For the text-containing cell, return its midpoint in [x, y] coordinate format. 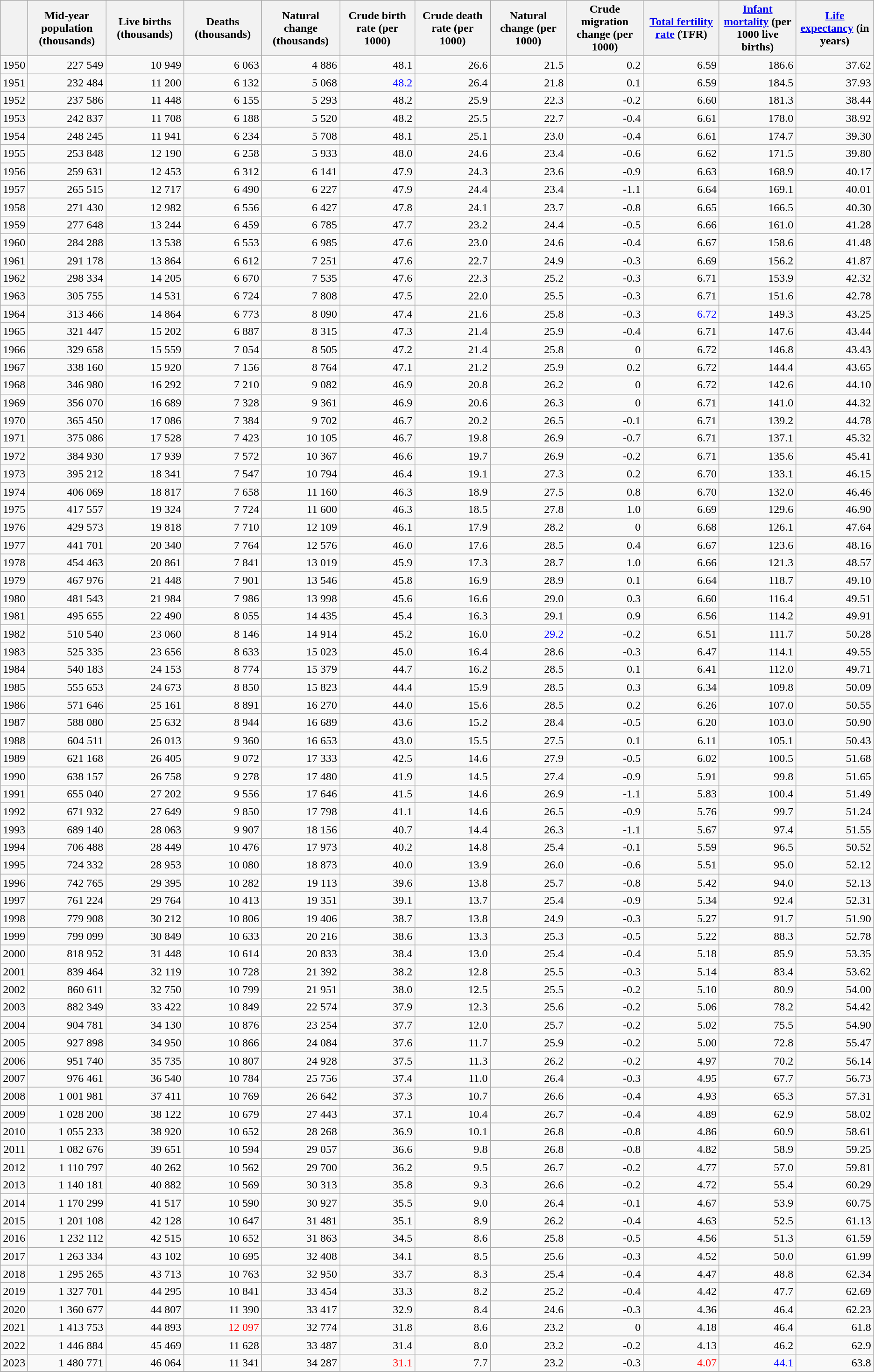
44 807 [145, 1309]
16.0 [453, 634]
32 774 [301, 1327]
15 559 [145, 349]
7 328 [223, 403]
32 408 [301, 1256]
10 590 [223, 1203]
146.8 [757, 349]
1997 [14, 901]
24.1 [453, 207]
2012 [14, 1167]
10 769 [223, 1096]
1998 [14, 918]
44.7 [377, 669]
2010 [14, 1132]
61.8 [835, 1327]
14.8 [453, 847]
1 446 884 [67, 1345]
38.4 [377, 954]
2008 [14, 1096]
14 914 [301, 634]
49.55 [835, 652]
47.4 [377, 314]
85.9 [757, 954]
384 930 [67, 456]
30 212 [145, 918]
40 262 [145, 1167]
13.3 [453, 936]
15.6 [453, 705]
20 861 [145, 563]
50.0 [757, 1256]
42 515 [145, 1238]
15.9 [453, 687]
52.31 [835, 901]
99.7 [757, 811]
135.6 [757, 456]
149.3 [757, 314]
27 649 [145, 811]
16 292 [145, 385]
6 459 [223, 225]
23.7 [529, 207]
7 841 [223, 563]
6 985 [301, 242]
46.15 [835, 474]
38.92 [835, 118]
34 950 [145, 1043]
21.2 [453, 367]
5 068 [301, 83]
7 572 [223, 456]
5.67 [682, 829]
5 520 [301, 118]
45.6 [377, 598]
38.7 [377, 918]
6.65 [682, 207]
184.5 [757, 83]
58.9 [757, 1150]
1972 [14, 456]
9.0 [453, 1203]
951 740 [67, 1060]
365 450 [67, 420]
1954 [14, 136]
11 628 [223, 1345]
31.1 [377, 1363]
29 395 [145, 883]
46.2 [757, 1345]
1987 [14, 723]
43.65 [835, 367]
132.0 [757, 491]
83.4 [757, 972]
8.0 [453, 1345]
80.9 [757, 989]
19.8 [453, 438]
17 939 [145, 456]
4.93 [682, 1096]
38.2 [377, 972]
12 576 [301, 545]
1967 [14, 367]
40.7 [377, 829]
7 710 [223, 527]
13.7 [453, 901]
7 658 [223, 491]
63.8 [835, 1363]
1 140 181 [67, 1185]
6 188 [223, 118]
271 430 [67, 207]
40.2 [377, 847]
6 773 [223, 314]
540 183 [67, 669]
1961 [14, 260]
11.7 [453, 1043]
55.4 [757, 1185]
43 102 [145, 1256]
7 901 [223, 581]
11 200 [145, 83]
12 717 [145, 189]
19.7 [453, 456]
45.0 [377, 652]
1950 [14, 65]
12 109 [301, 527]
8.2 [453, 1292]
5 293 [301, 100]
1 082 676 [67, 1150]
1975 [14, 509]
1985 [14, 687]
169.1 [757, 189]
4.18 [682, 1327]
2022 [14, 1345]
1951 [14, 83]
1978 [14, 563]
42.5 [377, 758]
4.82 [682, 1150]
11 600 [301, 509]
671 932 [67, 811]
55.47 [835, 1043]
9.8 [453, 1150]
142.6 [757, 385]
0.4 [605, 545]
94.0 [757, 883]
37.9 [377, 1007]
232 484 [67, 83]
45.41 [835, 456]
95.0 [757, 865]
28.4 [529, 723]
46 064 [145, 1363]
17 086 [145, 420]
19 406 [301, 918]
4.86 [682, 1132]
144.4 [757, 367]
5.02 [682, 1025]
Deaths (thousands) [223, 28]
16.6 [453, 598]
6.47 [682, 652]
5.76 [682, 811]
141.0 [757, 403]
53.9 [757, 1203]
253 848 [67, 154]
2002 [14, 989]
313 466 [67, 314]
1992 [14, 811]
42.78 [835, 296]
45.4 [377, 616]
2014 [14, 1203]
54.90 [835, 1025]
2004 [14, 1025]
4.42 [682, 1292]
17.6 [453, 545]
62.23 [835, 1309]
26.0 [529, 865]
1996 [14, 883]
277 648 [67, 225]
1 110 797 [67, 1167]
46.0 [377, 545]
10 949 [145, 65]
10 633 [223, 936]
56.14 [835, 1060]
510 540 [67, 634]
37.6 [377, 1043]
33 422 [145, 1007]
30 927 [301, 1203]
6 063 [223, 65]
40.01 [835, 189]
92.4 [757, 901]
4.67 [682, 1203]
8 764 [301, 367]
43.6 [377, 723]
338 160 [67, 367]
31.4 [377, 1345]
14.4 [453, 829]
35.1 [377, 1221]
6.62 [682, 154]
11 708 [145, 118]
39.6 [377, 883]
174.7 [757, 136]
5.22 [682, 936]
17 973 [301, 847]
1970 [14, 420]
4 886 [301, 65]
34 130 [145, 1025]
20 833 [301, 954]
11 341 [223, 1363]
38.0 [377, 989]
37.3 [377, 1096]
298 334 [67, 278]
882 349 [67, 1007]
1962 [14, 278]
5.10 [682, 989]
53.62 [835, 972]
429 573 [67, 527]
1973 [14, 474]
20 216 [301, 936]
25 161 [145, 705]
48.0 [377, 154]
99.8 [757, 776]
39.30 [835, 136]
37.4 [377, 1078]
9 361 [301, 403]
1 413 753 [67, 1327]
39.80 [835, 154]
6 785 [301, 225]
5.51 [682, 865]
0.9 [605, 616]
8 850 [223, 687]
21.5 [529, 65]
44.10 [835, 385]
47.64 [835, 527]
Crude migration change (per 1000) [605, 28]
17 528 [145, 438]
8.9 [453, 1221]
53.35 [835, 954]
12.0 [453, 1025]
495 655 [67, 616]
58.61 [835, 1132]
17 798 [301, 811]
346 980 [67, 385]
14.5 [453, 776]
103.0 [757, 723]
57.0 [757, 1167]
50.28 [835, 634]
5.91 [682, 776]
18.5 [453, 509]
29 700 [301, 1167]
47.3 [377, 332]
1 201 108 [67, 1221]
38.6 [377, 936]
6.56 [682, 616]
60.29 [835, 1185]
Life expectancy (in years) [835, 28]
2018 [14, 1274]
6 141 [301, 171]
29.0 [529, 598]
4.95 [682, 1078]
38 122 [145, 1114]
1995 [14, 865]
41.48 [835, 242]
10 413 [223, 901]
15.2 [453, 723]
41.5 [377, 794]
10 807 [223, 1060]
23 060 [145, 634]
59.25 [835, 1150]
50.55 [835, 705]
46.1 [377, 527]
156.2 [757, 260]
1 327 701 [67, 1292]
34.5 [377, 1238]
8.4 [453, 1309]
10.1 [453, 1132]
16.3 [453, 616]
8 090 [301, 314]
28.7 [529, 563]
46.46 [835, 491]
121.3 [757, 563]
7 986 [223, 598]
49.51 [835, 598]
6.41 [682, 669]
10 594 [223, 1150]
21 448 [145, 581]
588 080 [67, 723]
9 850 [223, 811]
46.90 [835, 509]
147.6 [757, 332]
23 254 [301, 1025]
31.8 [377, 1327]
166.5 [757, 207]
51.68 [835, 758]
604 511 [67, 740]
11 160 [301, 491]
50.52 [835, 847]
6 612 [223, 260]
44.1 [757, 1363]
2016 [14, 1238]
6.63 [682, 171]
2001 [14, 972]
29.2 [529, 634]
62.69 [835, 1292]
4.36 [682, 1309]
7 251 [301, 260]
976 461 [67, 1078]
6 312 [223, 171]
4.63 [682, 1221]
9 278 [223, 776]
43.25 [835, 314]
35.8 [377, 1185]
27.4 [529, 776]
24.3 [453, 171]
1964 [14, 314]
29 764 [145, 901]
22.0 [453, 296]
1982 [14, 634]
742 765 [67, 883]
1989 [14, 758]
724 332 [67, 865]
Infant mortality (per 1000 live births) [757, 28]
19.1 [453, 474]
860 611 [67, 989]
15 202 [145, 332]
10 806 [223, 918]
6.11 [682, 740]
13 538 [145, 242]
1 170 299 [67, 1203]
2020 [14, 1309]
1958 [14, 207]
43.0 [377, 740]
10 562 [223, 1167]
35.5 [377, 1203]
4.07 [682, 1363]
51.49 [835, 794]
52.12 [835, 865]
22 490 [145, 616]
441 701 [67, 545]
50.90 [835, 723]
28 449 [145, 847]
158.6 [757, 242]
41 517 [145, 1203]
39.1 [377, 901]
49.10 [835, 581]
1 295 265 [67, 1274]
186.6 [757, 65]
47.2 [377, 349]
58.02 [835, 1114]
52.13 [835, 883]
8.5 [453, 1256]
49.71 [835, 669]
2000 [14, 954]
109.8 [757, 687]
0.8 [605, 491]
31 448 [145, 954]
2007 [14, 1078]
12 982 [145, 207]
1969 [14, 403]
30 849 [145, 936]
395 212 [67, 474]
30 313 [301, 1185]
1988 [14, 740]
52.78 [835, 936]
137.1 [757, 438]
181.3 [757, 100]
29.1 [529, 616]
45.2 [377, 634]
123.6 [757, 545]
356 070 [67, 403]
48.57 [835, 563]
32 750 [145, 989]
10 849 [223, 1007]
12.3 [453, 1007]
19 113 [301, 883]
17 333 [301, 758]
8 774 [223, 669]
9 702 [301, 420]
1974 [14, 491]
8 146 [223, 634]
61.13 [835, 1221]
417 557 [67, 509]
19 324 [145, 509]
37.7 [377, 1025]
178.0 [757, 118]
14 205 [145, 278]
47.1 [377, 367]
116.4 [757, 598]
27.9 [529, 758]
1976 [14, 527]
7 156 [223, 367]
37.1 [377, 1114]
5.83 [682, 794]
10 794 [301, 474]
7 547 [223, 474]
38.44 [835, 100]
20.8 [453, 385]
927 898 [67, 1043]
44 295 [145, 1292]
818 952 [67, 954]
1 001 981 [67, 1096]
10 647 [223, 1221]
6 490 [223, 189]
7.7 [453, 1363]
7 054 [223, 349]
Total fertility rate (TFR) [682, 28]
24 084 [301, 1043]
41.87 [835, 260]
28.6 [529, 652]
Mid-year population (thousands) [67, 28]
96.5 [757, 847]
16.2 [453, 669]
51.90 [835, 918]
61.99 [835, 1256]
6 234 [223, 136]
1957 [14, 189]
15 823 [301, 687]
248 245 [67, 136]
2015 [14, 1221]
5.59 [682, 847]
27.3 [529, 474]
46.6 [377, 456]
6.34 [682, 687]
6 132 [223, 83]
21.6 [453, 314]
329 658 [67, 349]
1983 [14, 652]
291 178 [67, 260]
67.7 [757, 1078]
34.1 [377, 1256]
44.4 [377, 687]
10 841 [223, 1292]
2019 [14, 1292]
19 818 [145, 527]
78.2 [757, 1007]
112.0 [757, 669]
171.5 [757, 154]
406 069 [67, 491]
4.77 [682, 1167]
17 646 [301, 794]
10 476 [223, 847]
10.7 [453, 1096]
21 951 [301, 989]
9 360 [223, 740]
265 515 [67, 189]
18.9 [453, 491]
65.3 [757, 1096]
1980 [14, 598]
7 423 [223, 438]
9.3 [453, 1185]
259 631 [67, 171]
25 632 [145, 723]
6.20 [682, 723]
18 873 [301, 865]
24 153 [145, 669]
24 928 [301, 1060]
153.9 [757, 278]
17 480 [301, 776]
168.9 [757, 171]
6.26 [682, 705]
151.6 [757, 296]
10 784 [223, 1078]
37 411 [145, 1096]
10 282 [223, 883]
6 553 [223, 242]
27 443 [301, 1114]
40.0 [377, 865]
6 724 [223, 296]
39 651 [145, 1150]
7 808 [301, 296]
16.9 [453, 581]
13.9 [453, 865]
8 505 [301, 349]
6.68 [682, 527]
114.2 [757, 616]
13 546 [301, 581]
118.7 [757, 581]
33 417 [301, 1309]
9 082 [301, 385]
25.3 [529, 936]
51.24 [835, 811]
10 679 [223, 1114]
621 168 [67, 758]
45.8 [377, 581]
1960 [14, 242]
19 351 [301, 901]
60.75 [835, 1203]
1984 [14, 669]
1979 [14, 581]
40.30 [835, 207]
1986 [14, 705]
56.73 [835, 1078]
11 941 [145, 136]
10 799 [223, 989]
52.5 [757, 1221]
41.1 [377, 811]
14 864 [145, 314]
26 758 [145, 776]
454 463 [67, 563]
904 781 [67, 1025]
1993 [14, 829]
779 908 [67, 918]
50.09 [835, 687]
8 055 [223, 616]
525 335 [67, 652]
10.4 [453, 1114]
11.3 [453, 1060]
29 057 [301, 1150]
6.02 [682, 758]
555 653 [67, 687]
34 287 [301, 1363]
72.8 [757, 1043]
7 764 [223, 545]
11.0 [453, 1078]
41.9 [377, 776]
305 755 [67, 296]
6 258 [223, 154]
242 837 [67, 118]
467 976 [67, 581]
6 556 [223, 207]
21 392 [301, 972]
43.43 [835, 349]
1955 [14, 154]
33 487 [301, 1345]
1991 [14, 794]
4.56 [682, 1238]
227 549 [67, 65]
Crude death rate (per 1000) [453, 28]
9.5 [453, 1167]
2005 [14, 1043]
Crude birth rate (per 1000) [377, 28]
37.93 [835, 83]
25.1 [453, 136]
1952 [14, 100]
2006 [14, 1060]
4.97 [682, 1060]
689 140 [67, 829]
13 244 [145, 225]
5 708 [301, 136]
36 540 [145, 1078]
2021 [14, 1327]
26 405 [145, 758]
26 642 [301, 1096]
5.06 [682, 1007]
1968 [14, 385]
62.34 [835, 1274]
12 097 [223, 1327]
27 202 [145, 794]
44.0 [377, 705]
40.17 [835, 171]
48.8 [757, 1274]
111.7 [757, 634]
45 469 [145, 1345]
4.72 [682, 1185]
21.8 [529, 83]
45.9 [377, 563]
16 653 [301, 740]
7 535 [301, 278]
24 673 [145, 687]
1994 [14, 847]
54.00 [835, 989]
7 724 [223, 509]
61.59 [835, 1238]
35 735 [145, 1060]
5.00 [682, 1043]
8 944 [223, 723]
7 384 [223, 420]
57.31 [835, 1096]
Natural change (thousands) [301, 28]
6 670 [223, 278]
9 556 [223, 794]
10 569 [223, 1185]
44.78 [835, 420]
47.5 [377, 296]
4.89 [682, 1114]
21 984 [145, 598]
18 817 [145, 491]
20.6 [453, 403]
12.8 [453, 972]
1953 [14, 118]
114.1 [757, 652]
-0.7 [605, 438]
1963 [14, 296]
32 950 [301, 1274]
4.47 [682, 1274]
1966 [14, 349]
839 464 [67, 972]
11 448 [145, 100]
1990 [14, 776]
5.27 [682, 918]
16 270 [301, 705]
321 447 [67, 332]
10 763 [223, 1274]
1 263 334 [67, 1256]
10 728 [223, 972]
47.8 [377, 207]
1999 [14, 936]
44.32 [835, 403]
22 574 [301, 1007]
1971 [14, 438]
13 864 [145, 260]
571 646 [67, 705]
36.9 [377, 1132]
48.16 [835, 545]
45.32 [835, 438]
28 063 [145, 829]
Natural change (per 1000) [529, 28]
481 543 [67, 598]
27.8 [529, 509]
799 099 [67, 936]
60.9 [757, 1132]
1 028 200 [67, 1114]
Live births (thousands) [145, 28]
38 920 [145, 1132]
18 341 [145, 474]
31 481 [301, 1221]
28.2 [529, 527]
655 040 [67, 794]
2023 [14, 1363]
13 019 [301, 563]
8 633 [223, 652]
28 953 [145, 865]
15 023 [301, 652]
16.4 [453, 652]
37.5 [377, 1060]
10 367 [301, 456]
10 080 [223, 865]
41.28 [835, 225]
23 656 [145, 652]
32.9 [377, 1309]
42 128 [145, 1221]
10 866 [223, 1043]
10 876 [223, 1025]
12 453 [145, 171]
51.3 [757, 1238]
50.43 [835, 740]
761 224 [67, 901]
14 435 [301, 616]
97.4 [757, 829]
375 086 [67, 438]
10 105 [301, 438]
7 210 [223, 385]
10 695 [223, 1256]
1977 [14, 545]
42.32 [835, 278]
139.2 [757, 420]
6 887 [223, 332]
5.18 [682, 954]
43 713 [145, 1274]
5.14 [682, 972]
36.2 [377, 1167]
44 893 [145, 1327]
49.91 [835, 616]
237 586 [67, 100]
88.3 [757, 936]
6 155 [223, 100]
15.5 [453, 740]
2011 [14, 1150]
9 907 [223, 829]
36.6 [377, 1150]
2017 [14, 1256]
13 998 [301, 598]
33 454 [301, 1292]
1 480 771 [67, 1363]
23.6 [529, 171]
59.81 [835, 1167]
9 072 [223, 758]
14 531 [145, 296]
12 190 [145, 154]
33.7 [377, 1274]
13.0 [453, 954]
8 891 [223, 705]
91.7 [757, 918]
8 315 [301, 332]
28.9 [529, 581]
18 156 [301, 829]
11 390 [223, 1309]
70.2 [757, 1060]
12.5 [453, 989]
5.34 [682, 901]
17.3 [453, 563]
15 379 [301, 669]
54.42 [835, 1007]
6.51 [682, 634]
51.65 [835, 776]
26 013 [145, 740]
32 119 [145, 972]
1956 [14, 171]
1959 [14, 225]
2003 [14, 1007]
37.62 [835, 65]
31 863 [301, 1238]
17.9 [453, 527]
100.4 [757, 794]
6 227 [301, 189]
1981 [14, 616]
75.5 [757, 1025]
1 232 112 [67, 1238]
107.0 [757, 705]
8.3 [453, 1274]
15 920 [145, 367]
1 055 233 [67, 1132]
51.55 [835, 829]
25 756 [301, 1078]
1965 [14, 332]
1 360 677 [67, 1309]
20 340 [145, 545]
5.42 [682, 883]
5 933 [301, 154]
126.1 [757, 527]
2013 [14, 1185]
284 288 [67, 242]
2009 [14, 1114]
638 157 [67, 776]
100.5 [757, 758]
40 882 [145, 1185]
129.6 [757, 509]
28 268 [301, 1132]
6 427 [301, 207]
706 488 [67, 847]
4.52 [682, 1256]
105.1 [757, 740]
20.2 [453, 420]
133.1 [757, 474]
33.3 [377, 1292]
43.44 [835, 332]
10 614 [223, 954]
4.13 [682, 1345]
161.0 [757, 225]
